Find where the given text appears and provide that cell's center as (x, y) coordinate. 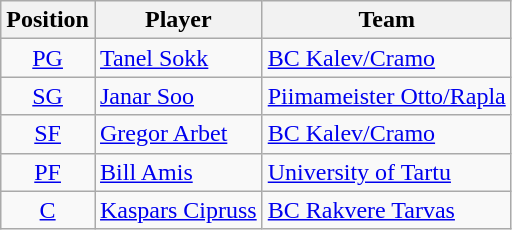
Kaspars Cipruss (178, 210)
Gregor Arbet (178, 134)
Team (386, 20)
Position (48, 20)
SG (48, 96)
Bill Amis (178, 172)
Player (178, 20)
SF (48, 134)
Tanel Sokk (178, 58)
BC Rakvere Tarvas (386, 210)
PF (48, 172)
PG (48, 58)
Piimameister Otto/Rapla (386, 96)
C (48, 210)
University of Tartu (386, 172)
Janar Soo (178, 96)
